Scan for the cell matching the given text and deliver its (x, y) coordinate at center. 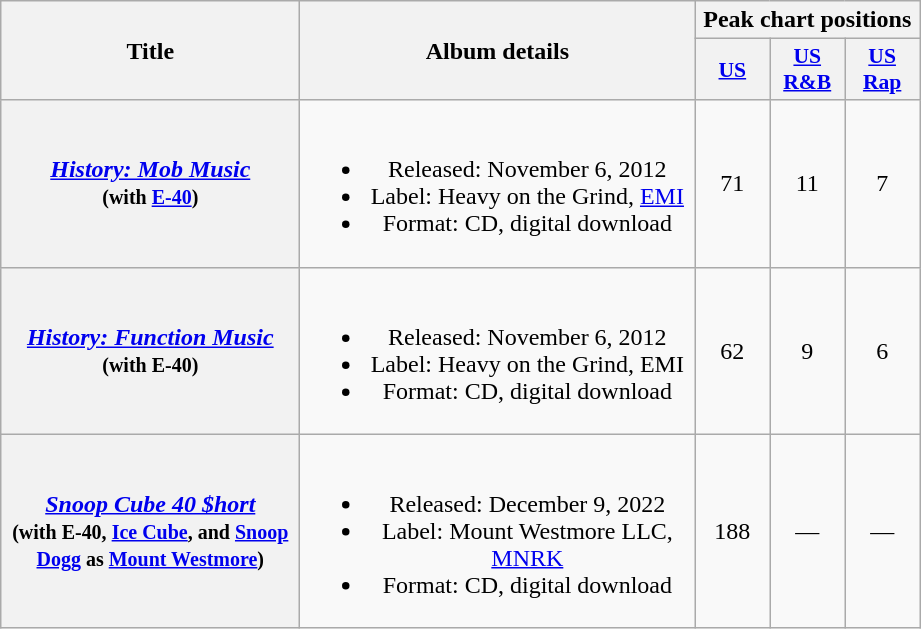
7 (882, 184)
62 (732, 350)
11 (808, 184)
188 (732, 531)
9 (808, 350)
6 (882, 350)
Title (150, 50)
Album details (498, 50)
Peak chart positions (808, 20)
USRap (882, 70)
Snoop Cube 40 $hort(with E-40, Ice Cube, and Snoop Dogg as Mount Westmore) (150, 531)
History: Mob Music(with E-40) (150, 184)
Released: December 9, 2022Label: Mount Westmore LLC, MNRKFormat: CD, digital download (498, 531)
History: Function Music(with E-40) (150, 350)
US (732, 70)
USR&B (808, 70)
71 (732, 184)
